From the cell containing the given text, extract its center point as (X, Y) coordinate. 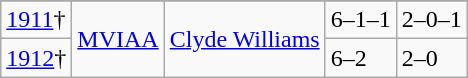
6–2 (360, 58)
Clyde Williams (244, 39)
2–0–1 (432, 20)
6–1–1 (360, 20)
MVIAA (118, 39)
1911† (36, 20)
2–0 (432, 58)
1912† (36, 58)
